From the cell containing the given text, extract its center point as (X, Y) coordinate. 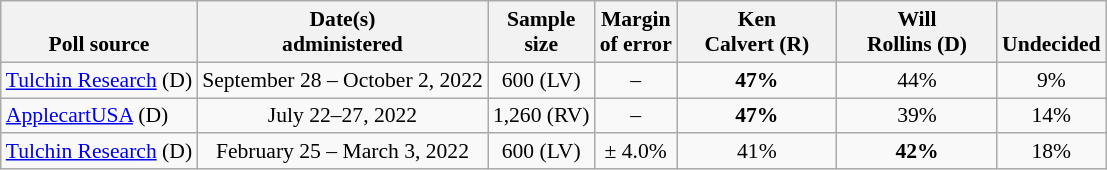
WillRollins (D) (917, 32)
Poll source (99, 32)
KenCalvert (R) (757, 32)
ApplecartUSA (D) (99, 116)
Marginof error (636, 32)
42% (917, 152)
18% (1051, 152)
Date(s)administered (342, 32)
September 28 – October 2, 2022 (342, 80)
February 25 – March 3, 2022 (342, 152)
Samplesize (542, 32)
14% (1051, 116)
39% (917, 116)
9% (1051, 80)
Undecided (1051, 32)
July 22–27, 2022 (342, 116)
1,260 (RV) (542, 116)
44% (917, 80)
± 4.0% (636, 152)
41% (757, 152)
